Extract the (x, y) coordinate from the center of the cell holding the provided text.  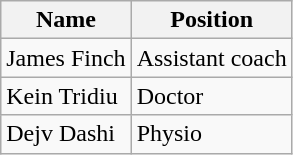
Position (212, 20)
James Finch (66, 58)
Dejv Dashi (66, 134)
Kein Tridiu (66, 96)
Assistant coach (212, 58)
Doctor (212, 96)
Physio (212, 134)
Name (66, 20)
